Output the [x, y] coordinate of the center of the cell containing the given text.  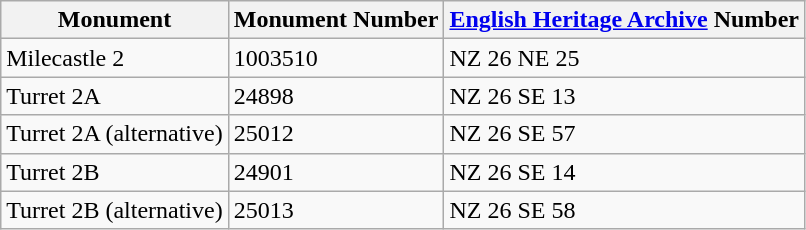
NZ 26 SE 13 [624, 96]
English Heritage Archive Number [624, 20]
Monument [114, 20]
1003510 [336, 58]
24901 [336, 172]
Monument Number [336, 20]
NZ 26 NE 25 [624, 58]
25013 [336, 210]
Turret 2B [114, 172]
NZ 26 SE 58 [624, 210]
Turret 2A [114, 96]
24898 [336, 96]
Milecastle 2 [114, 58]
Turret 2A (alternative) [114, 134]
NZ 26 SE 57 [624, 134]
25012 [336, 134]
Turret 2B (alternative) [114, 210]
NZ 26 SE 14 [624, 172]
